Locate the cell with the specified text and output its [x, y] center coordinate. 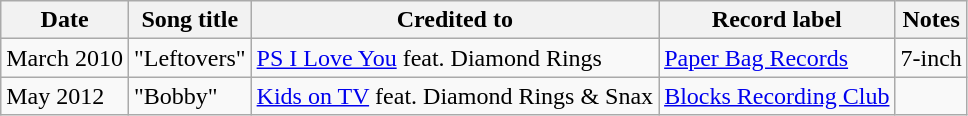
"Bobby" [190, 96]
May 2012 [65, 96]
Date [65, 20]
7-inch [931, 58]
"Leftovers" [190, 58]
Record label [777, 20]
Blocks Recording Club [777, 96]
March 2010 [65, 58]
Credited to [455, 20]
Paper Bag Records [777, 58]
Notes [931, 20]
Song title [190, 20]
PS I Love You feat. Diamond Rings [455, 58]
Kids on TV feat. Diamond Rings & Snax [455, 96]
